Capture the cell that displays the provided text and extract its [x, y] central coordinate. 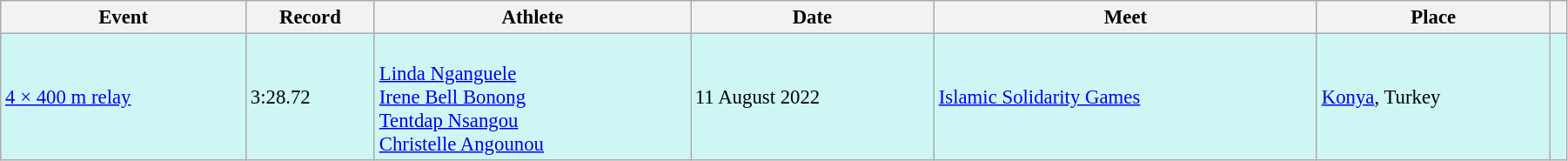
Meet [1125, 17]
11 August 2022 [813, 97]
Islamic Solidarity Games [1125, 97]
Event [124, 17]
3:28.72 [310, 97]
Athlete [533, 17]
Date [813, 17]
Record [310, 17]
Konya, Turkey [1433, 97]
Linda NgangueleIrene Bell BonongTentdap NsangouChristelle Angounou [533, 97]
Place [1433, 17]
4 × 400 m relay [124, 97]
